Scan for the cell matching the given text and deliver its (x, y) coordinate at center. 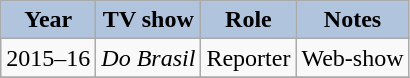
Role (248, 20)
Do Brasil (148, 58)
Year (48, 20)
TV show (148, 20)
Reporter (248, 58)
2015–16 (48, 58)
Notes (352, 20)
Web-show (352, 58)
